Pinpoint the cell where the given text exists, returning its [X, Y] midpoint coordinate. 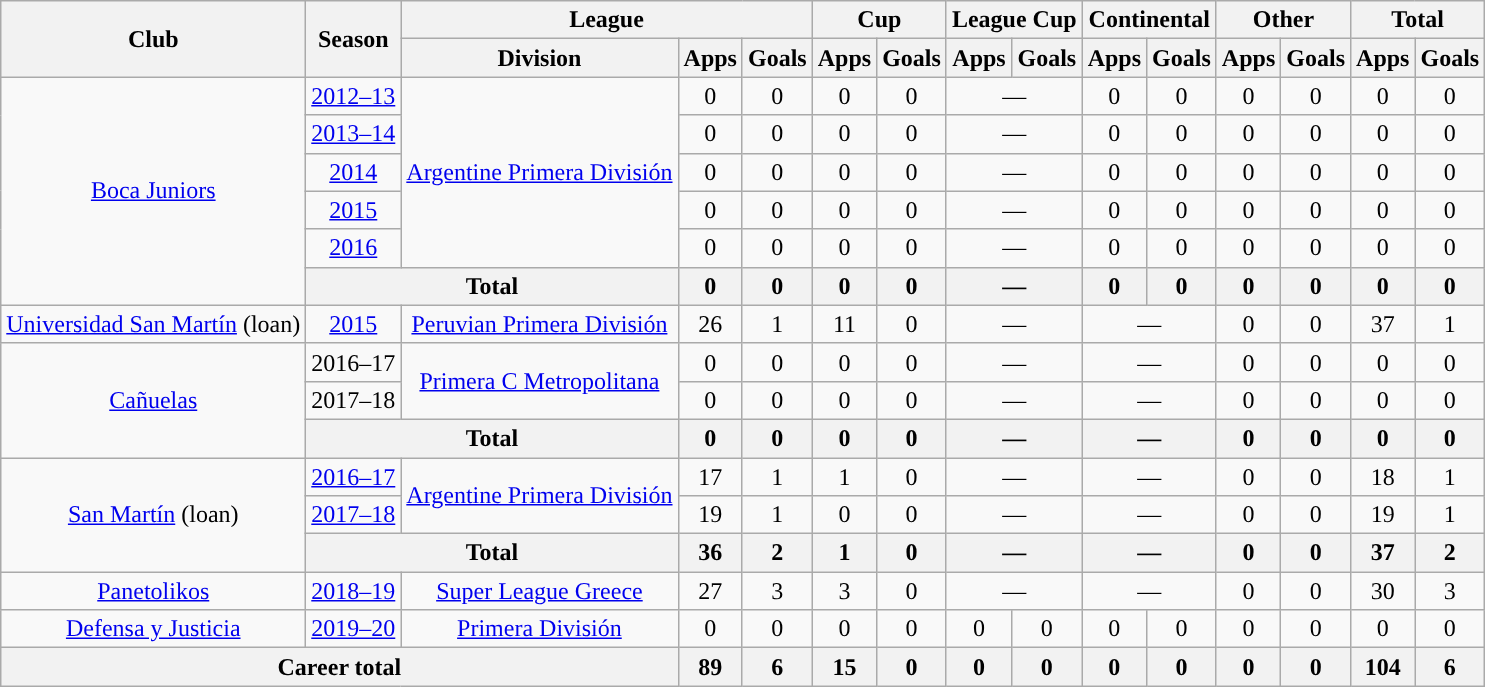
2019–20 [354, 629]
2013–14 [354, 134]
Primera División [540, 629]
15 [844, 667]
Boca Juniors [154, 191]
Career total [340, 667]
San Martín (loan) [154, 515]
26 [710, 324]
League [606, 20]
Continental [1149, 20]
Primera C Metropolitana [540, 381]
Season [354, 39]
Other [1283, 20]
30 [1383, 591]
Peruvian Primera División [540, 324]
2016 [354, 248]
2012–13 [354, 96]
Division [540, 58]
2014 [354, 172]
Universidad San Martín (loan) [154, 324]
89 [710, 667]
Super League Greece [540, 591]
Club [154, 39]
36 [710, 553]
17 [710, 477]
Defensa y Justicia [154, 629]
League Cup [1014, 20]
2018–19 [354, 591]
27 [710, 591]
Cup [879, 20]
Cañuelas [154, 400]
Panetolikos [154, 591]
104 [1383, 667]
18 [1383, 477]
11 [844, 324]
